Extract the (X, Y) coordinate from the center of the cell holding the provided text.  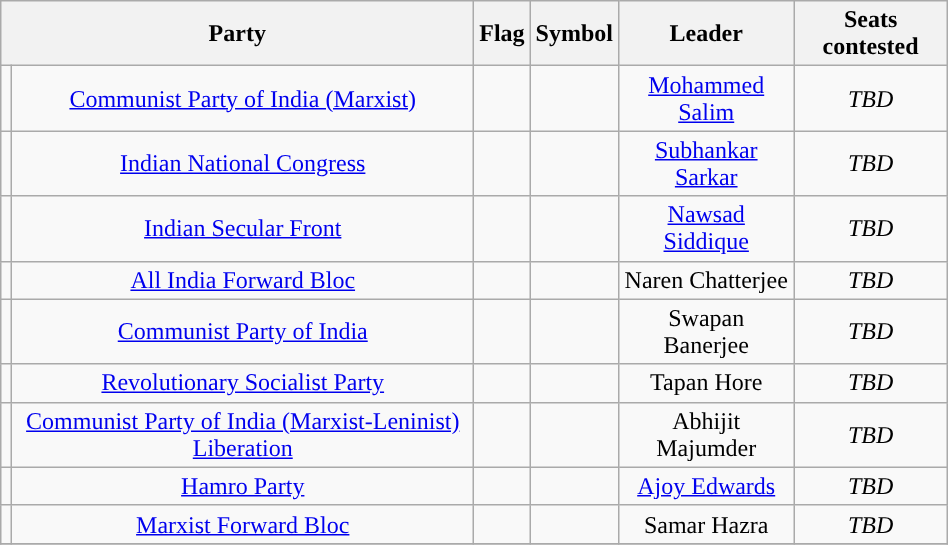
Communist Party of India (243, 332)
All India Forward Bloc (243, 280)
Communist Party of India (Marxist-Leninist) Liberation (243, 434)
Hamro Party (243, 486)
Indian National Congress (243, 164)
Party (238, 34)
Seats contested (870, 34)
Swapan Banerjee (706, 332)
Flag (502, 34)
Revolutionary Socialist Party (243, 383)
Samar Hazra (706, 524)
Subhankar Sarkar (706, 164)
Nawsad Siddique (706, 228)
Marxist Forward Bloc (243, 524)
Indian Secular Front (243, 228)
Mohammed Salim (706, 98)
Communist Party of India (Marxist) (243, 98)
Symbol (574, 34)
Leader (706, 34)
Abhijit Majumder (706, 434)
Tapan Hore (706, 383)
Naren Chatterjee (706, 280)
Ajoy Edwards (706, 486)
